Find where the given text appears and provide that cell's center as [X, Y] coordinate. 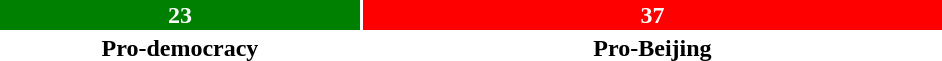
23 [180, 15]
37 [652, 15]
